Output the (X, Y) coordinate of the center of the cell containing the given text.  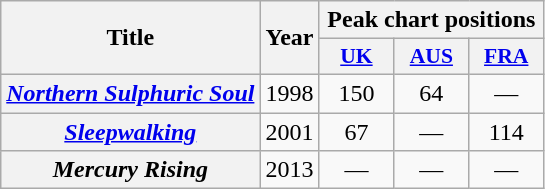
UK (356, 57)
114 (506, 131)
Mercury Rising (130, 170)
Northern Sulphuric Soul (130, 93)
1998 (290, 93)
Year (290, 38)
Title (130, 38)
AUS (432, 57)
2001 (290, 131)
2013 (290, 170)
Peak chart positions (432, 20)
64 (432, 93)
67 (356, 131)
FRA (506, 57)
Sleepwalking (130, 131)
150 (356, 93)
